Output the [x, y] coordinate of the center of the cell containing the given text.  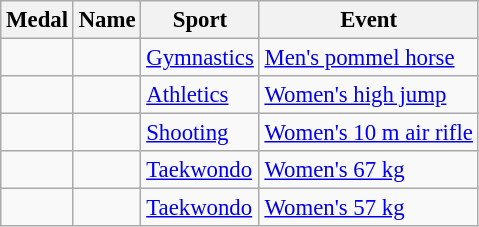
Name [107, 20]
Women's 10 m air rifle [368, 133]
Event [368, 20]
Shooting [200, 133]
Athletics [200, 95]
Women's 57 kg [368, 208]
Medal [38, 20]
Men's pommel horse [368, 58]
Gymnastics [200, 58]
Women's high jump [368, 95]
Women's 67 kg [368, 170]
Sport [200, 20]
